Capture the cell that displays the provided text and extract its (X, Y) central coordinate. 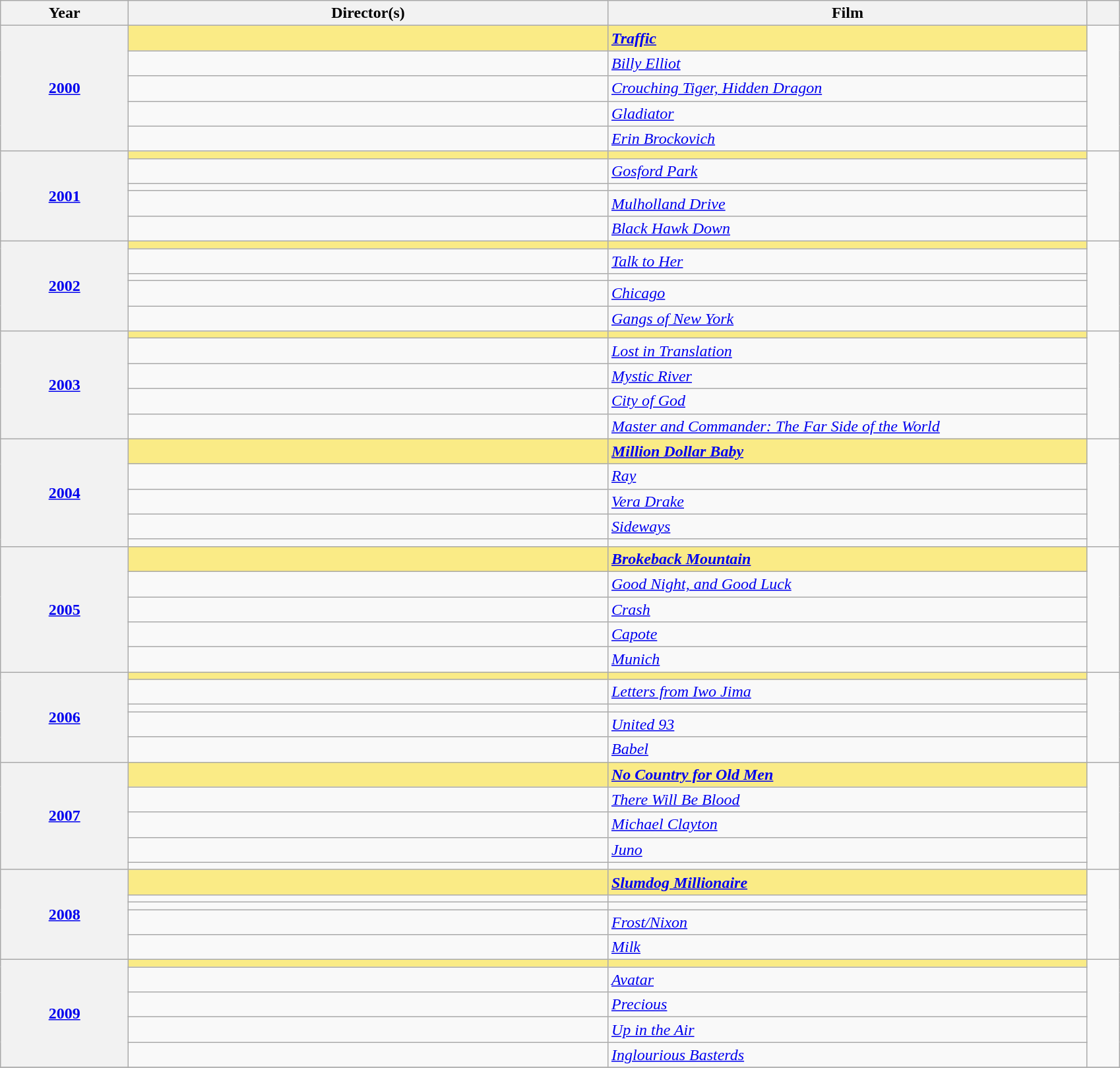
Black Hawk Down (847, 228)
Erin Brockovich (847, 139)
Babel (847, 749)
Crash (847, 609)
2007 (65, 815)
Million Dollar Baby (847, 451)
Capote (847, 635)
Inglourious Basterds (847, 1055)
2003 (65, 385)
City of God (847, 401)
2002 (65, 286)
Good Night, and Good Luck (847, 584)
Brokeback Mountain (847, 559)
Up in the Air (847, 1030)
Lost in Translation (847, 351)
2000 (65, 88)
2005 (65, 609)
Gladiator (847, 113)
Gosford Park (847, 171)
Sideways (847, 526)
2004 (65, 492)
Chicago (847, 294)
Precious (847, 1005)
Director(s) (368, 13)
United 93 (847, 724)
Letters from Iwo Jima (847, 692)
Milk (847, 947)
Munich (847, 660)
Slumdog Millionaire (847, 882)
Frost/Nixon (847, 922)
Juno (847, 850)
Mulholland Drive (847, 203)
No Country for Old Men (847, 774)
2009 (65, 1013)
Mystic River (847, 376)
Vera Drake (847, 501)
Talk to Her (847, 261)
There Will Be Blood (847, 800)
Billy Elliot (847, 63)
Crouching Tiger, Hidden Dragon (847, 88)
Avatar (847, 980)
Traffic (847, 38)
Film (847, 13)
2008 (65, 914)
2006 (65, 717)
Year (65, 13)
Master and Commander: The Far Side of the World (847, 426)
Ray (847, 476)
Michael Clayton (847, 825)
2001 (65, 196)
Gangs of New York (847, 319)
